Pinpoint the cell where the given text exists, returning its (X, Y) midpoint coordinate. 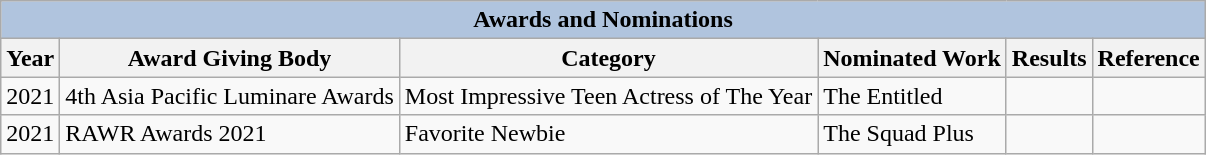
Awards and Nominations (604, 20)
4th Asia Pacific Luminare Awards (230, 96)
Favorite Newbie (608, 134)
The Squad Plus (912, 134)
Results (1049, 58)
Award Giving Body (230, 58)
Nominated Work (912, 58)
Most Impressive Teen Actress of The Year (608, 96)
RAWR Awards 2021 (230, 134)
Reference (1148, 58)
Year (30, 58)
Category (608, 58)
The Entitled (912, 96)
